Locate the cell with the specified text and output its (X, Y) center coordinate. 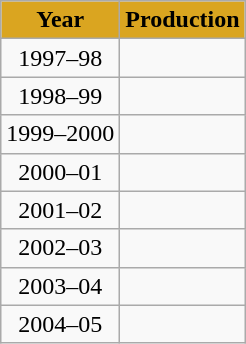
2002–03 (60, 248)
1999–2000 (60, 134)
2004–05 (60, 324)
2000–01 (60, 172)
1998–99 (60, 96)
2001–02 (60, 210)
1997–98 (60, 58)
Production (182, 20)
Year (60, 20)
2003–04 (60, 286)
